Extract the [x, y] coordinate from the center of the cell holding the provided text.  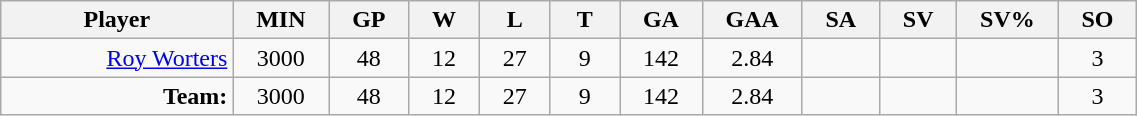
L [514, 20]
SV% [1008, 20]
GAA [752, 20]
SO [1098, 20]
T [585, 20]
SV [918, 20]
Player [117, 20]
Team: [117, 96]
MIN [281, 20]
W [444, 20]
SA [840, 20]
GP [369, 20]
GA [662, 20]
Roy Worters [117, 58]
